For the text-containing cell, return its midpoint in [x, y] coordinate format. 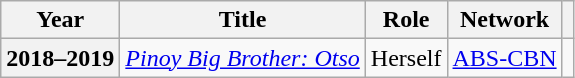
ABS-CBN [504, 58]
Title [242, 20]
Network [504, 20]
Pinoy Big Brother: Otso [242, 58]
Year [60, 20]
Role [406, 20]
2018–2019 [60, 58]
Herself [406, 58]
